Pinpoint the cell where the given text exists, returning its [X, Y] midpoint coordinate. 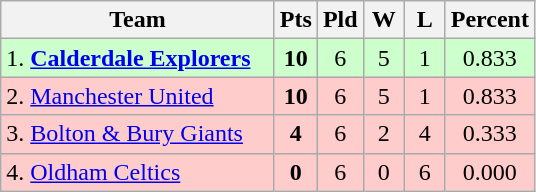
L [424, 20]
2. Manchester United [138, 96]
Team [138, 20]
4. Oldham Celtics [138, 172]
W [384, 20]
Pts [296, 20]
3. Bolton & Bury Giants [138, 134]
0.000 [490, 172]
Percent [490, 20]
2 [384, 134]
1. Calderdale Explorers [138, 58]
0.333 [490, 134]
Pld [340, 20]
